Provide the [X, Y] coordinate of the cell's center where the given text is located.  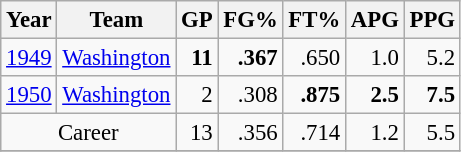
7.5 [432, 95]
GP [197, 20]
FG% [250, 20]
2.5 [376, 95]
.367 [250, 58]
Year [29, 20]
.714 [314, 133]
.356 [250, 133]
1.0 [376, 58]
.308 [250, 95]
.875 [314, 95]
11 [197, 58]
Team [116, 20]
1950 [29, 95]
.650 [314, 58]
APG [376, 20]
5.5 [432, 133]
1949 [29, 58]
FT% [314, 20]
PPG [432, 20]
13 [197, 133]
2 [197, 95]
5.2 [432, 58]
Career [88, 133]
1.2 [376, 133]
